For the text-containing cell, return its midpoint in [X, Y] coordinate format. 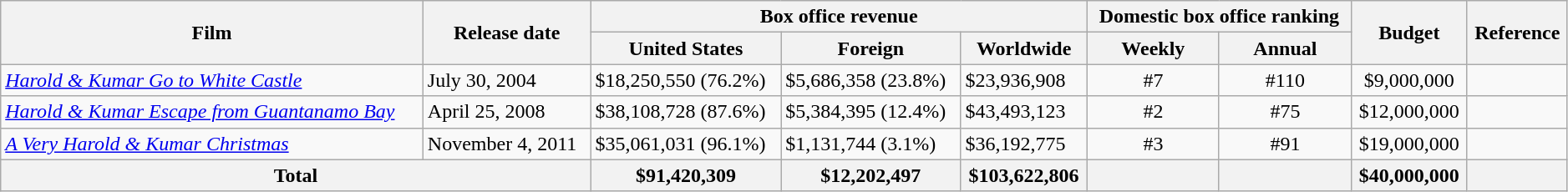
$40,000,000 [1408, 175]
$1,131,744 (3.1%) [870, 144]
Worldwide [1024, 48]
$18,250,550 (76.2%) [686, 80]
November 4, 2011 [506, 144]
#75 [1285, 112]
$5,384,395 (12.4%) [870, 112]
United States [686, 48]
Box office revenue [839, 17]
$103,622,806 [1024, 175]
$12,000,000 [1408, 112]
Foreign [870, 48]
$35,061,031 (96.1%) [686, 144]
Budget [1408, 33]
#91 [1285, 144]
$9,000,000 [1408, 80]
$91,420,309 [686, 175]
$23,936,908 [1024, 80]
Harold & Kumar Go to White Castle [212, 80]
Total [296, 175]
$19,000,000 [1408, 144]
Weekly [1153, 48]
Annual [1285, 48]
$43,493,123 [1024, 112]
Release date [506, 33]
A Very Harold & Kumar Christmas [212, 144]
July 30, 2004 [506, 80]
$36,192,775 [1024, 144]
#7 [1153, 80]
Domestic box office ranking [1219, 17]
Reference [1517, 33]
#3 [1153, 144]
$38,108,728 (87.6%) [686, 112]
April 25, 2008 [506, 112]
Harold & Kumar Escape from Guantanamo Bay [212, 112]
#110 [1285, 80]
#2 [1153, 112]
Film [212, 33]
$5,686,358 (23.8%) [870, 80]
$12,202,497 [870, 175]
